Identify which cell holds the provided text, then report its (x, y) central coordinate. 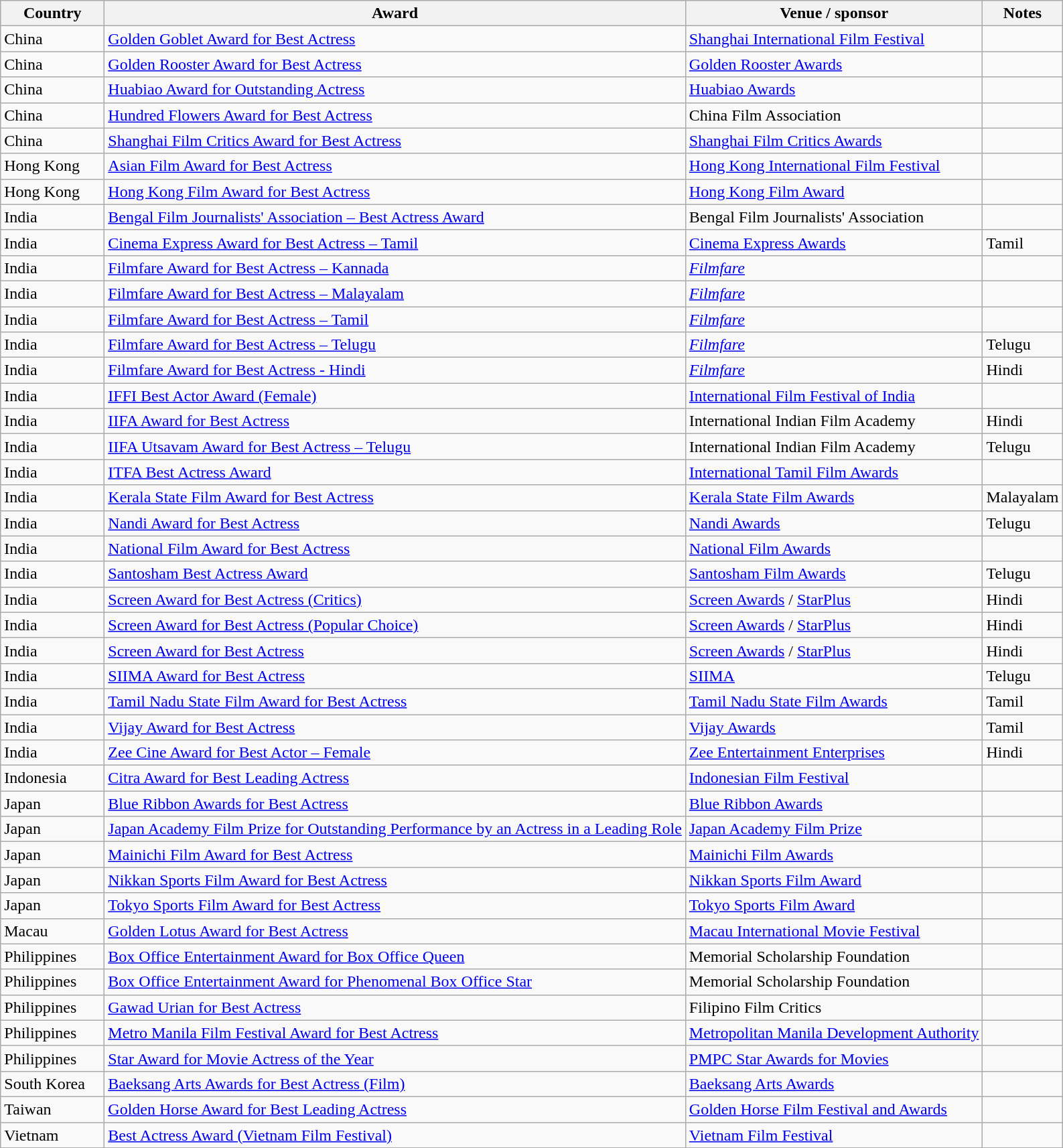
Award (395, 13)
Mainichi Film Award for Best Actress (395, 855)
Taiwan (52, 1109)
Golden Rooster Award for Best Actress (395, 64)
Hundred Flowers Award for Best Actress (395, 115)
South Korea (52, 1084)
SIIMA Award for Best Actress (395, 676)
Nikkan Sports Film Award for Best Actress (395, 880)
Blue Ribbon Awards for Best Actress (395, 804)
Santosham Best Actress Award (395, 574)
Golden Lotus Award for Best Actress (395, 931)
International Tamil Film Awards (834, 472)
Star Award for Movie Actress of the Year (395, 1058)
Cinema Express Award for Best Actress – Tamil (395, 242)
Citra Award for Best Leading Actress (395, 778)
Vijay Award for Best Actress (395, 727)
Malayalam (1022, 498)
Box Office Entertainment Award for Box Office Queen (395, 956)
Nandi Award for Best Actress (395, 523)
Zee Entertainment Enterprises (834, 753)
Golden Horse Award for Best Leading Actress (395, 1109)
Metro Manila Film Festival Award for Best Actress (395, 1033)
Macau International Movie Festival (834, 931)
Golden Goblet Award for Best Actress (395, 39)
Bengal Film Journalists' Association – Best Actress Award (395, 217)
Tamil Nadu State Film Award for Best Actress (395, 701)
Zee Cine Award for Best Actor – Female (395, 753)
Kerala State Film Awards (834, 498)
IIFA Award for Best Actress (395, 421)
Bengal Film Journalists' Association (834, 217)
China Film Association (834, 115)
Asian Film Award for Best Actress (395, 166)
Kerala State Film Award for Best Actress (395, 498)
International Film Festival of India (834, 396)
Tamil Nadu State Film Awards (834, 701)
Shanghai International Film Festival (834, 39)
ITFA Best Actress Award (395, 472)
Gawad Urian for Best Actress (395, 1007)
Hong Kong Film Award for Best Actress (395, 192)
Hong Kong Film Award (834, 192)
Country (52, 13)
Box Office Entertainment Award for Phenomenal Box Office Star (395, 982)
Nikkan Sports Film Award (834, 880)
Golden Rooster Awards (834, 64)
Baeksang Arts Awards for Best Actress (Film) (395, 1084)
IIFA Utsavam Award for Best Actress – Telugu (395, 447)
Cinema Express Awards (834, 242)
PMPC Star Awards for Movies (834, 1058)
Best Actress Award (Vietnam Film Festival) (395, 1135)
Venue / sponsor (834, 13)
Santosham Film Awards (834, 574)
Screen Award for Best Actress (Popular Choice) (395, 625)
Vijay Awards (834, 727)
Indonesian Film Festival (834, 778)
SIIMA (834, 676)
Golden Horse Film Festival and Awards (834, 1109)
Tokyo Sports Film Award (834, 906)
Baeksang Arts Awards (834, 1084)
Vietnam (52, 1135)
Filmfare Award for Best Actress – Kannada (395, 268)
Filipino Film Critics (834, 1007)
Filmfare Award for Best Actress – Malayalam (395, 293)
National Film Award for Best Actress (395, 549)
Huabiao Award for Outstanding Actress (395, 90)
Japan Academy Film Prize for Outstanding Performance by an Actress in a Leading Role (395, 829)
Screen Award for Best Actress (395, 650)
Filmfare Award for Best Actress – Telugu (395, 345)
Tokyo Sports Film Award for Best Actress (395, 906)
Vietnam Film Festival (834, 1135)
Hong Kong International Film Festival (834, 166)
Macau (52, 931)
Indonesia (52, 778)
National Film Awards (834, 549)
Blue Ribbon Awards (834, 804)
IFFI Best Actor Award (Female) (395, 396)
Mainichi Film Awards (834, 855)
Shanghai Film Critics Awards (834, 141)
Screen Award for Best Actress (Critics) (395, 599)
Filmfare Award for Best Actress – Tamil (395, 319)
Huabiao Awards (834, 90)
Japan Academy Film Prize (834, 829)
Notes (1022, 13)
Metropolitan Manila Development Authority (834, 1033)
Nandi Awards (834, 523)
Filmfare Award for Best Actress - Hindi (395, 370)
Shanghai Film Critics Award for Best Actress (395, 141)
